For the text-containing cell, return its midpoint in [x, y] coordinate format. 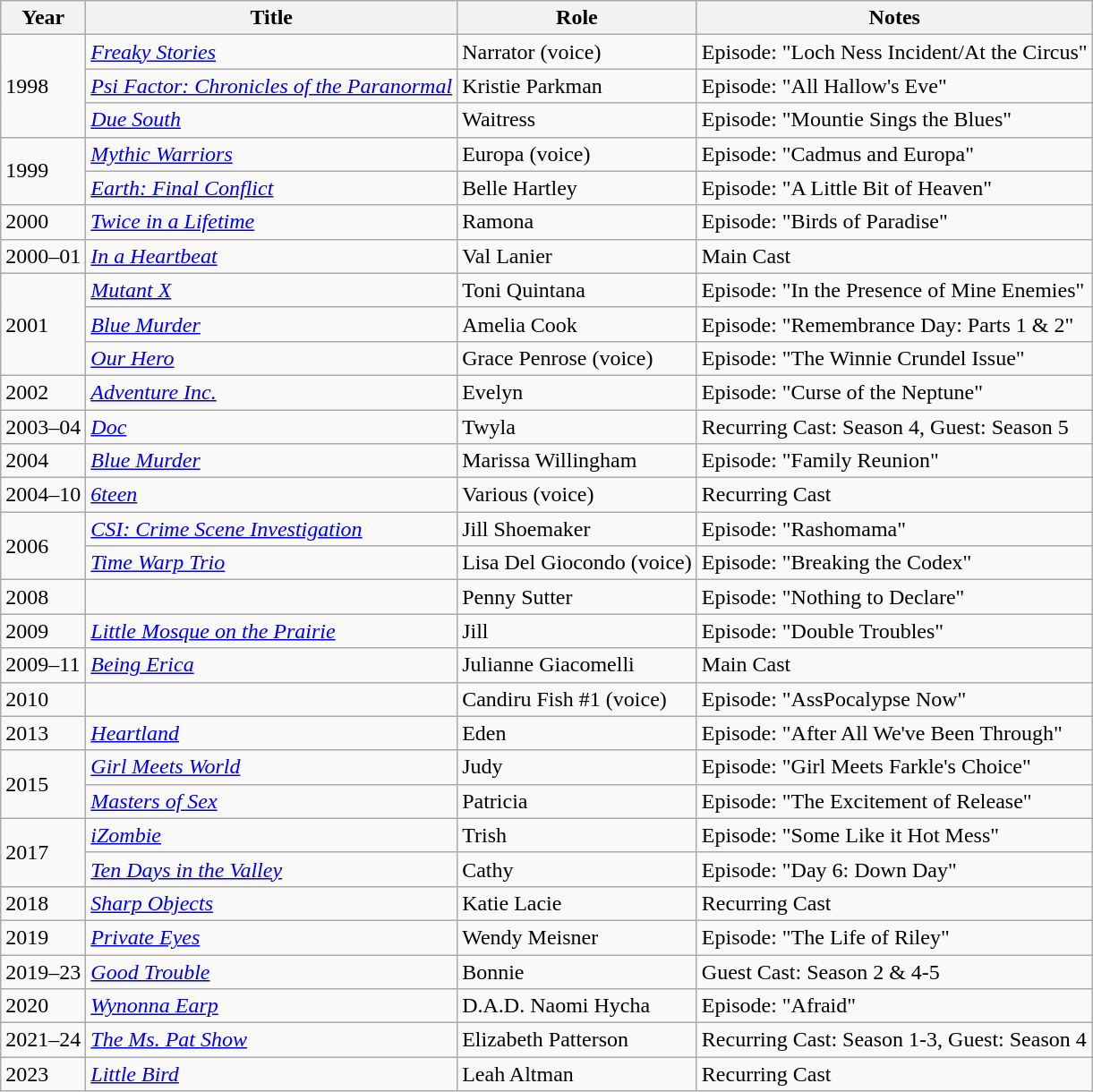
Cathy [577, 869]
Episode: "Some Like it Hot Mess" [894, 835]
Bonnie [577, 971]
Doc [272, 427]
2008 [43, 597]
Psi Factor: Chronicles of the Paranormal [272, 86]
Leah Altman [577, 1074]
Episode: "Remembrance Day: Parts 1 & 2" [894, 324]
Episode: "The Winnie Crundel Issue" [894, 358]
Guest Cast: Season 2 & 4-5 [894, 971]
2010 [43, 699]
2004 [43, 461]
Twice in a Lifetime [272, 222]
6teen [272, 495]
2004–10 [43, 495]
2009–11 [43, 665]
Episode: "Girl Meets Farkle's Choice" [894, 767]
2002 [43, 392]
1999 [43, 171]
Recurring Cast: Season 1-3, Guest: Season 4 [894, 1040]
In a Heartbeat [272, 256]
Elizabeth Patterson [577, 1040]
2000 [43, 222]
Wendy Meisner [577, 937]
Lisa Del Giocondo (voice) [577, 563]
Episode: "The Excitement of Release" [894, 801]
Role [577, 18]
Mutant X [272, 290]
Val Lanier [577, 256]
2020 [43, 1006]
Private Eyes [272, 937]
Episode: "Rashomama" [894, 529]
Recurring Cast: Season 4, Guest: Season 5 [894, 427]
Patricia [577, 801]
Ramona [577, 222]
Amelia Cook [577, 324]
Time Warp Trio [272, 563]
Mythic Warriors [272, 154]
Trish [577, 835]
Episode: "A Little Bit of Heaven" [894, 188]
Eden [577, 733]
Twyla [577, 427]
Episode: "Family Reunion" [894, 461]
2006 [43, 546]
Belle Hartley [577, 188]
Being Erica [272, 665]
Episode: "Afraid" [894, 1006]
Little Mosque on the Prairie [272, 631]
2023 [43, 1074]
2003–04 [43, 427]
Wynonna Earp [272, 1006]
1998 [43, 86]
2018 [43, 903]
Episode: "Day 6: Down Day" [894, 869]
2017 [43, 852]
Kristie Parkman [577, 86]
CSI: Crime Scene Investigation [272, 529]
Episode: "AssPocalypse Now" [894, 699]
Narrator (voice) [577, 52]
Episode: "In the Presence of Mine Enemies" [894, 290]
Episode: "Breaking the Codex" [894, 563]
Notes [894, 18]
Episode: "Curse of the Neptune" [894, 392]
Judy [577, 767]
2019 [43, 937]
2015 [43, 784]
Ten Days in the Valley [272, 869]
Due South [272, 120]
Sharp Objects [272, 903]
The Ms. Pat Show [272, 1040]
Earth: Final Conflict [272, 188]
Episode: "Loch Ness Incident/At the Circus" [894, 52]
Girl Meets World [272, 767]
Jill Shoemaker [577, 529]
Little Bird [272, 1074]
Episode: "Double Troubles" [894, 631]
Grace Penrose (voice) [577, 358]
Title [272, 18]
2000–01 [43, 256]
Episode: "Birds of Paradise" [894, 222]
2021–24 [43, 1040]
Julianne Giacomelli [577, 665]
Episode: "Mountie Sings the Blues" [894, 120]
Europa (voice) [577, 154]
Toni Quintana [577, 290]
Year [43, 18]
2009 [43, 631]
Our Hero [272, 358]
Marissa Willingham [577, 461]
iZombie [272, 835]
Evelyn [577, 392]
Candiru Fish #1 (voice) [577, 699]
Freaky Stories [272, 52]
Heartland [272, 733]
Episode: "All Hallow's Eve" [894, 86]
Waitress [577, 120]
D.A.D. Naomi Hycha [577, 1006]
2001 [43, 324]
Good Trouble [272, 971]
Episode: "Nothing to Declare" [894, 597]
Various (voice) [577, 495]
2019–23 [43, 971]
Episode: "The Life of Riley" [894, 937]
Katie Lacie [577, 903]
Jill [577, 631]
Episode: "Cadmus and Europa" [894, 154]
Adventure Inc. [272, 392]
Penny Sutter [577, 597]
2013 [43, 733]
Episode: "After All We've Been Through" [894, 733]
Masters of Sex [272, 801]
